Provide the (X, Y) coordinate of the cell's center where the given text is located.  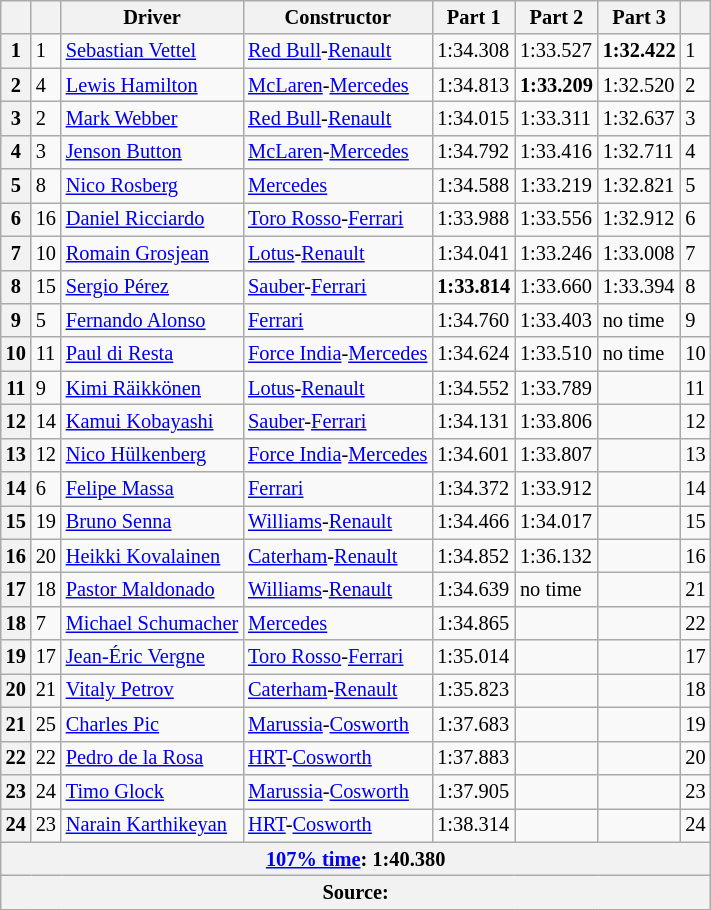
1:35.823 (474, 690)
1:34.372 (474, 489)
Pastor Maldonado (152, 589)
1:32.821 (640, 186)
1:34.015 (474, 118)
Narain Karthikeyan (152, 825)
1:32.912 (640, 219)
Paul di Resta (152, 354)
Timo Glock (152, 791)
1:34.852 (474, 556)
1:34.308 (474, 51)
Fernando Alonso (152, 320)
1:38.314 (474, 825)
1:33.008 (640, 253)
25 (46, 724)
1:32.711 (640, 152)
1:33.394 (640, 287)
1:32.520 (640, 85)
Kamui Kobayashi (152, 421)
1:34.639 (474, 589)
Jenson Button (152, 152)
Mark Webber (152, 118)
1:34.813 (474, 85)
1:33.510 (556, 354)
Michael Schumacher (152, 623)
1:32.422 (640, 51)
Vitaly Petrov (152, 690)
Nico Hülkenberg (152, 455)
Part 2 (556, 17)
1:34.017 (556, 522)
Charles Pic (152, 724)
1:36.132 (556, 556)
Heikki Kovalainen (152, 556)
1:37.905 (474, 791)
Part 3 (640, 17)
1:34.131 (474, 421)
1:37.683 (474, 724)
1:33.660 (556, 287)
1:34.552 (474, 388)
Sergio Pérez (152, 287)
Jean-Éric Vergne (152, 657)
1:33.209 (556, 85)
1:33.416 (556, 152)
1:34.041 (474, 253)
1:33.246 (556, 253)
Felipe Massa (152, 489)
1:34.588 (474, 186)
1:33.789 (556, 388)
1:33.311 (556, 118)
Bruno Senna (152, 522)
1:33.988 (474, 219)
Constructor (338, 17)
1:34.865 (474, 623)
1:34.760 (474, 320)
Lewis Hamilton (152, 85)
Pedro de la Rosa (152, 758)
1:33.527 (556, 51)
107% time: 1:40.380 (356, 859)
1:33.219 (556, 186)
1:34.466 (474, 522)
1:34.792 (474, 152)
Sebastian Vettel (152, 51)
1:33.807 (556, 455)
Source: (356, 892)
Romain Grosjean (152, 253)
1:35.014 (474, 657)
Daniel Ricciardo (152, 219)
Part 1 (474, 17)
1:33.814 (474, 287)
1:33.806 (556, 421)
1:33.912 (556, 489)
Nico Rosberg (152, 186)
1:34.601 (474, 455)
1:33.556 (556, 219)
1:32.637 (640, 118)
Kimi Räikkönen (152, 388)
1:37.883 (474, 758)
1:33.403 (556, 320)
1:34.624 (474, 354)
Driver (152, 17)
